Extract the [x, y] coordinate from the center of the cell holding the provided text.  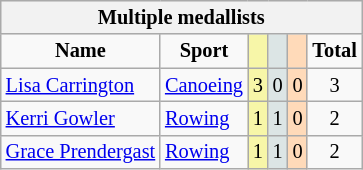
Multiple medallists [182, 17]
Canoeing [204, 85]
Sport [204, 51]
Grace Prendergast [80, 152]
Name [80, 51]
Total [334, 51]
Lisa Carrington [80, 85]
Kerri Gowler [80, 118]
